From the cell containing the given text, extract its center point as [X, Y] coordinate. 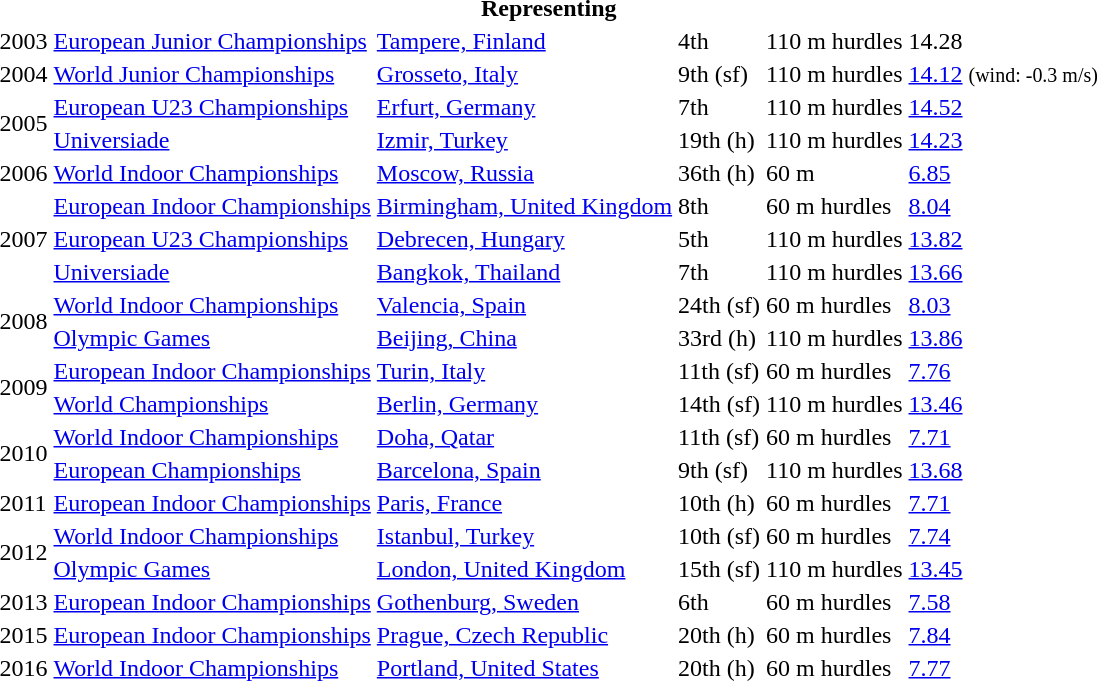
33rd (h) [720, 338]
Debrecen, Hungary [524, 239]
Valencia, Spain [524, 305]
Prague, Czech Republic [524, 635]
Turin, Italy [524, 371]
14th (sf) [720, 404]
Doha, Qatar [524, 437]
European Championships [212, 470]
Istanbul, Turkey [524, 536]
European Junior Championships [212, 41]
19th (h) [720, 140]
Barcelona, Spain [524, 470]
10th (h) [720, 503]
Berlin, Germany [524, 404]
Paris, France [524, 503]
60 m [834, 173]
4th [720, 41]
Beijing, China [524, 338]
London, United Kingdom [524, 569]
8th [720, 206]
Birmingham, United Kingdom [524, 206]
5th [720, 239]
36th (h) [720, 173]
World Championships [212, 404]
Moscow, Russia [524, 173]
Erfurt, Germany [524, 107]
15th (sf) [720, 569]
10th (sf) [720, 536]
20th (h) [720, 635]
Izmir, Turkey [524, 140]
Gothenburg, Sweden [524, 602]
24th (sf) [720, 305]
Tampere, Finland [524, 41]
World Junior Championships [212, 74]
6th [720, 602]
Bangkok, Thailand [524, 272]
Grosseto, Italy [524, 74]
